Search for the cell housing the specified text and yield its (X, Y) center coordinate. 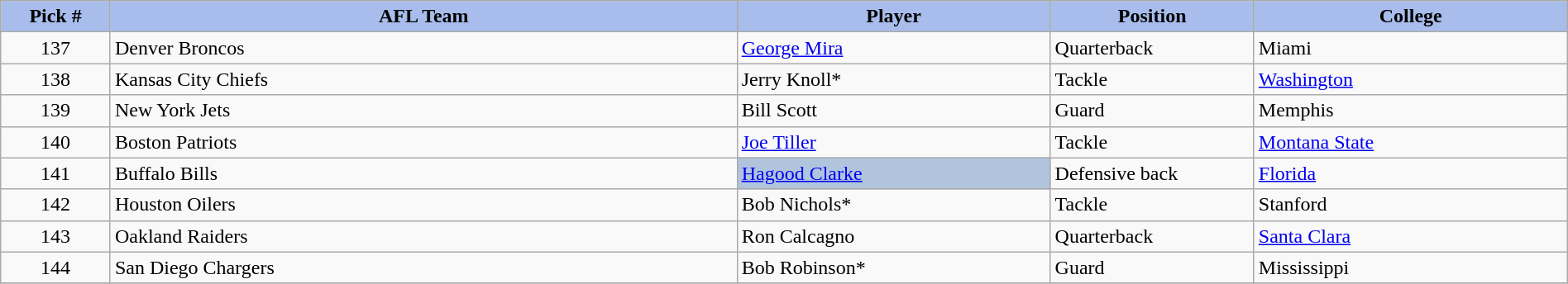
Miami (1411, 48)
Joe Tiller (893, 142)
Bill Scott (893, 111)
Defensive back (1152, 173)
Position (1152, 17)
Bob Robinson* (893, 267)
College (1411, 17)
Oakland Raiders (423, 236)
Pick # (56, 17)
Kansas City Chiefs (423, 79)
Santa Clara (1411, 236)
138 (56, 79)
Stanford (1411, 205)
Denver Broncos (423, 48)
Montana State (1411, 142)
141 (56, 173)
Player (893, 17)
Mississippi (1411, 267)
Hagood Clarke (893, 173)
San Diego Chargers (423, 267)
137 (56, 48)
Jerry Knoll* (893, 79)
Florida (1411, 173)
Memphis (1411, 111)
Buffalo Bills (423, 173)
144 (56, 267)
Boston Patriots (423, 142)
143 (56, 236)
George Mira (893, 48)
142 (56, 205)
Houston Oilers (423, 205)
Bob Nichols* (893, 205)
Ron Calcagno (893, 236)
140 (56, 142)
Washington (1411, 79)
New York Jets (423, 111)
AFL Team (423, 17)
139 (56, 111)
